Output the (X, Y) coordinate of the center of the cell containing the given text.  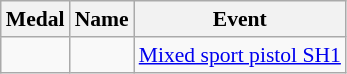
Medal (36, 19)
Event (240, 19)
Name (102, 19)
Mixed sport pistol SH1 (240, 55)
